Output the (x, y) coordinate of the center of the cell containing the given text.  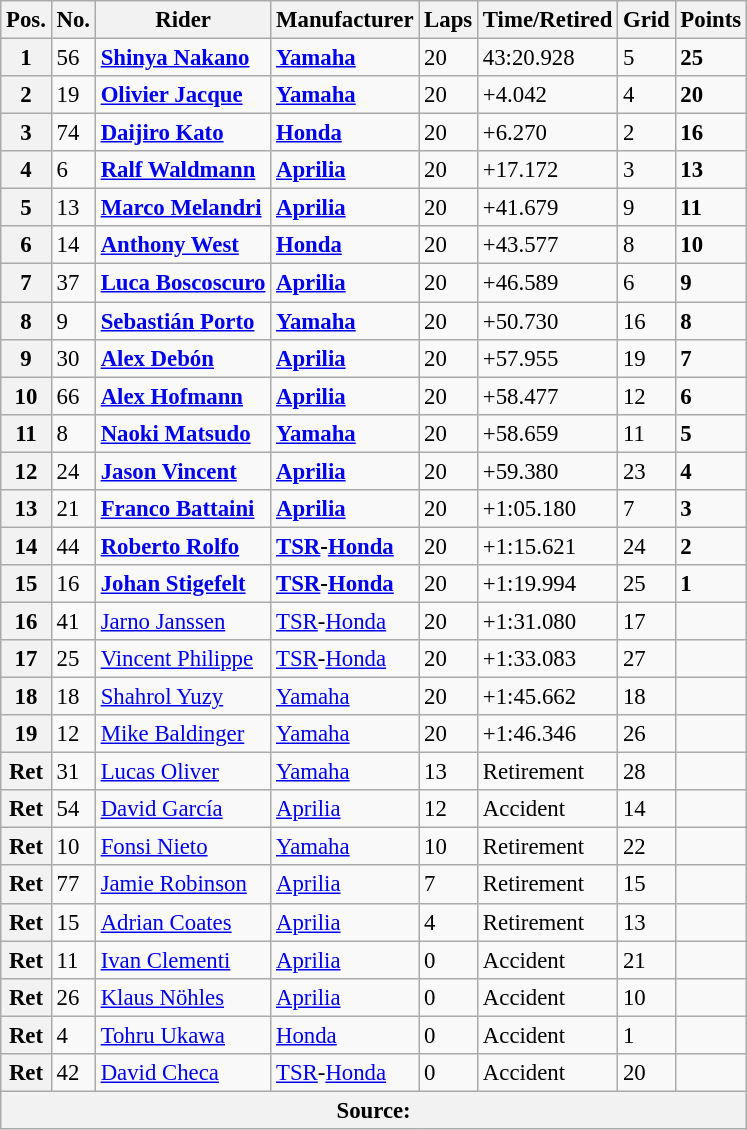
+1:05.180 (548, 509)
Adrian Coates (182, 922)
Naoki Matsudo (182, 433)
Mike Baldinger (182, 734)
54 (73, 809)
+57.955 (548, 358)
+59.380 (548, 471)
+46.589 (548, 283)
Klaus Nöhles (182, 997)
Points (710, 20)
+43.577 (548, 245)
David García (182, 809)
+1:45.662 (548, 697)
41 (73, 621)
Ivan Clementi (182, 960)
+6.270 (548, 133)
44 (73, 546)
27 (646, 659)
David Checa (182, 1073)
Olivier Jacque (182, 95)
77 (73, 885)
Marco Melandri (182, 208)
Alex Debón (182, 358)
Laps (448, 20)
+1:19.994 (548, 584)
Anthony West (182, 245)
74 (73, 133)
Pos. (26, 20)
+1:46.346 (548, 734)
Daijiro Kato (182, 133)
Roberto Rolfo (182, 546)
Johan Stigefelt (182, 584)
28 (646, 772)
+41.679 (548, 208)
+17.172 (548, 170)
23 (646, 471)
66 (73, 396)
Luca Boscoscuro (182, 283)
42 (73, 1073)
Alex Hofmann (182, 396)
Fonsi Nieto (182, 847)
Lucas Oliver (182, 772)
37 (73, 283)
+4.042 (548, 95)
Grid (646, 20)
Sebastián Porto (182, 321)
+1:31.080 (548, 621)
30 (73, 358)
22 (646, 847)
56 (73, 58)
+1:33.083 (548, 659)
+58.477 (548, 396)
Ralf Waldmann (182, 170)
+58.659 (548, 433)
Tohru Ukawa (182, 1035)
Jamie Robinson (182, 885)
+50.730 (548, 321)
Source: (374, 1110)
Franco Battaini (182, 509)
Jason Vincent (182, 471)
Rider (182, 20)
43:20.928 (548, 58)
+1:15.621 (548, 546)
Shinya Nakano (182, 58)
Vincent Philippe (182, 659)
No. (73, 20)
31 (73, 772)
Manufacturer (345, 20)
Time/Retired (548, 20)
Jarno Janssen (182, 621)
Shahrol Yuzy (182, 697)
